Search for the cell housing the specified text and yield its (x, y) center coordinate. 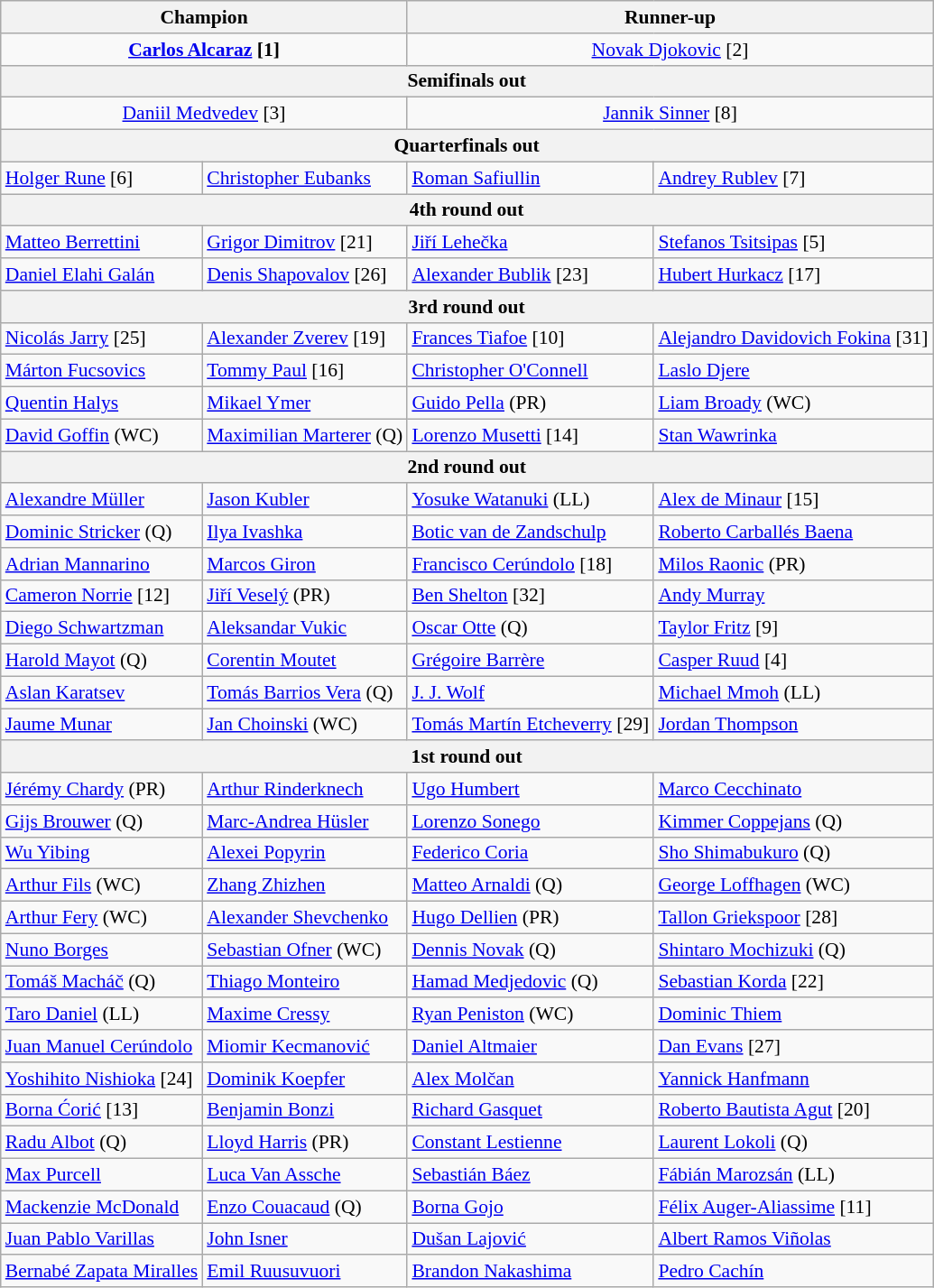
Laurent Lokoli (Q) (792, 1143)
Alexander Shevchenko (305, 918)
Cameron Norrie [12] (102, 596)
Carlos Alcaraz [1] (204, 50)
Sho Shimabukuro (Q) (792, 853)
Matteo Arnaldi (Q) (531, 885)
Dennis Novak (Q) (531, 950)
Arthur Fils (WC) (102, 885)
Novak Djokovic [2] (670, 50)
2nd round out (467, 468)
Ilya Ivashka (305, 532)
Brandon Nakashima (531, 1272)
Jaume Munar (102, 725)
Yannick Hanfmann (792, 1079)
Holger Rune [6] (102, 178)
Nicolás Jarry [25] (102, 338)
Laslo Djere (792, 371)
Corentin Moutet (305, 661)
Félix Auger-Aliassime [11] (792, 1207)
Borna Gojo (531, 1207)
Harold Mayot (Q) (102, 661)
Taro Daniel (LL) (102, 1015)
Maxime Cressy (305, 1015)
Christopher Eubanks (305, 178)
Jannik Sinner [8] (670, 114)
Daniel Elahi Galán (102, 274)
Stefanos Tsitsipas [5] (792, 243)
J. J. Wolf (531, 692)
Luca Van Assche (305, 1175)
Ben Shelton [32] (531, 596)
Champion (204, 17)
Diego Schwartzman (102, 628)
Lorenzo Musetti [14] (531, 435)
4th round out (467, 210)
George Loffhagen (WC) (792, 885)
Botic van de Zandschulp (531, 532)
Denis Shapovalov [26] (305, 274)
Hugo Dellien (PR) (531, 918)
Casper Ruud [4] (792, 661)
Juan Pablo Varillas (102, 1239)
Marcos Giron (305, 564)
1st round out (467, 757)
Jason Kubler (305, 500)
Sebastián Báez (531, 1175)
Constant Lestienne (531, 1143)
Grégoire Barrère (531, 661)
Guido Pella (PR) (531, 403)
Mikael Ymer (305, 403)
Ryan Peniston (WC) (531, 1015)
Ugo Humbert (531, 789)
Stan Wawrinka (792, 435)
Dušan Lajović (531, 1239)
Quarterfinals out (467, 146)
Alexei Popyrin (305, 853)
3rd round out (467, 307)
Taylor Fritz [9] (792, 628)
Emil Ruusuvuori (305, 1272)
Frances Tiafoe [10] (531, 338)
John Isner (305, 1239)
Daniel Altmaier (531, 1046)
Alexander Bublik [23] (531, 274)
Mackenzie McDonald (102, 1207)
Yoshihito Nishioka [24] (102, 1079)
Aslan Karatsev (102, 692)
Bernabé Zapata Miralles (102, 1272)
Wu Yibing (102, 853)
Juan Manuel Cerúndolo (102, 1046)
Roberto Carballés Baena (792, 532)
Tallon Griekspoor [28] (792, 918)
Jiří Lehečka (531, 243)
Andy Murray (792, 596)
Andrey Rublev [7] (792, 178)
Richard Gasquet (531, 1110)
Adrian Mannarino (102, 564)
Tomás Barrios Vera (Q) (305, 692)
Pedro Cachín (792, 1272)
Arthur Rinderknech (305, 789)
Márton Fucsovics (102, 371)
Miomir Kecmanović (305, 1046)
Alejandro Davidovich Fokina [31] (792, 338)
Alex de Minaur [15] (792, 500)
Nuno Borges (102, 950)
Matteo Berrettini (102, 243)
Lloyd Harris (PR) (305, 1143)
Albert Ramos Viñolas (792, 1239)
Gijs Brouwer (Q) (102, 821)
Grigor Dimitrov [21] (305, 243)
Arthur Fery (WC) (102, 918)
Kimmer Coppejans (Q) (792, 821)
Hamad Medjedovic (Q) (531, 982)
Dominic Thiem (792, 1015)
Jiří Veselý (PR) (305, 596)
Jan Choinski (WC) (305, 725)
Roberto Bautista Agut [20] (792, 1110)
Radu Albot (Q) (102, 1143)
Thiago Monteiro (305, 982)
Jordan Thompson (792, 725)
Alexander Zverev [19] (305, 338)
Marc-Andrea Hüsler (305, 821)
Daniil Medvedev [3] (204, 114)
Dan Evans [27] (792, 1046)
Dominic Stricker (Q) (102, 532)
Alex Molčan (531, 1079)
Jérémy Chardy (PR) (102, 789)
Sebastian Ofner (WC) (305, 950)
Federico Coria (531, 853)
Dominik Koepfer (305, 1079)
Quentin Halys (102, 403)
Benjamin Bonzi (305, 1110)
Roman Safiullin (531, 178)
Enzo Couacaud (Q) (305, 1207)
Semifinals out (467, 81)
Fábián Marozsán (LL) (792, 1175)
Lorenzo Sonego (531, 821)
Oscar Otte (Q) (531, 628)
Aleksandar Vukic (305, 628)
Shintaro Mochizuki (Q) (792, 950)
Sebastian Korda [22] (792, 982)
David Goffin (WC) (102, 435)
Tomás Martín Etcheverry [29] (531, 725)
Francisco Cerúndolo [18] (531, 564)
Marco Cecchinato (792, 789)
Hubert Hurkacz [17] (792, 274)
Christopher O'Connell (531, 371)
Milos Raonic (PR) (792, 564)
Maximilian Marterer (Q) (305, 435)
Tomáš Macháč (Q) (102, 982)
Michael Mmoh (LL) (792, 692)
Runner-up (670, 17)
Borna Ćorić [13] (102, 1110)
Zhang Zhizhen (305, 885)
Alexandre Müller (102, 500)
Liam Broady (WC) (792, 403)
Yosuke Watanuki (LL) (531, 500)
Max Purcell (102, 1175)
Tommy Paul [16] (305, 371)
